From the cell containing the given text, extract its center point as (X, Y) coordinate. 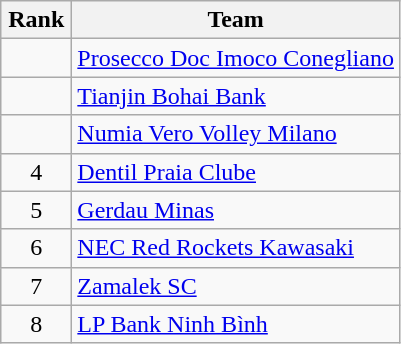
7 (36, 286)
6 (36, 248)
LP Bank Ninh Bình (236, 324)
Numia Vero Volley Milano (236, 134)
8 (36, 324)
5 (36, 210)
Rank (36, 20)
4 (36, 172)
Dentil Praia Clube (236, 172)
NEC Red Rockets Kawasaki (236, 248)
Team (236, 20)
Tianjin Bohai Bank (236, 96)
Gerdau Minas (236, 210)
Zamalek SC (236, 286)
Prosecco Doc Imoco Conegliano (236, 58)
